Identify which cell holds the provided text, then report its (x, y) central coordinate. 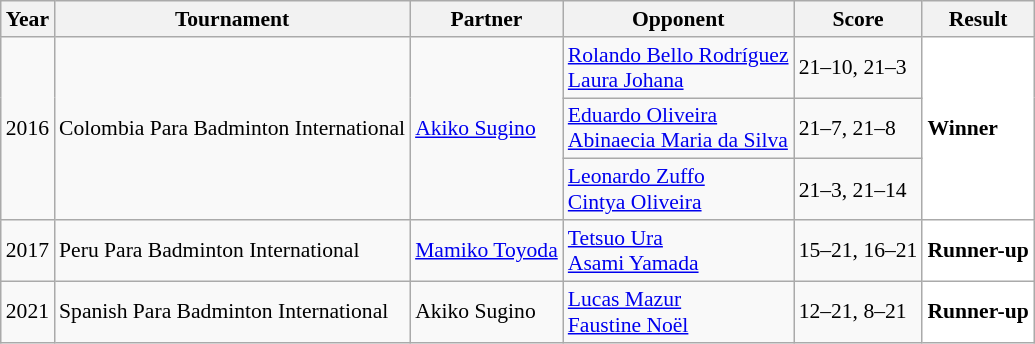
Mamiko Toyoda (486, 250)
Tournament (232, 19)
2021 (28, 312)
Winner (978, 128)
Eduardo Oliveira Abinaecia Maria da Silva (678, 128)
Rolando Bello Rodríguez Laura Johana (678, 68)
Leonardo Zuffo Cintya Oliveira (678, 190)
Score (858, 19)
Partner (486, 19)
12–21, 8–21 (858, 312)
21–10, 21–3 (858, 68)
2016 (28, 128)
21–3, 21–14 (858, 190)
Tetsuo Ura Asami Yamada (678, 250)
Result (978, 19)
Colombia Para Badminton International (232, 128)
Opponent (678, 19)
Peru Para Badminton International (232, 250)
2017 (28, 250)
15–21, 16–21 (858, 250)
Lucas Mazur Faustine Noël (678, 312)
Spanish Para Badminton International (232, 312)
Year (28, 19)
21–7, 21–8 (858, 128)
